Extract the [x, y] coordinate from the center of the cell holding the provided text.  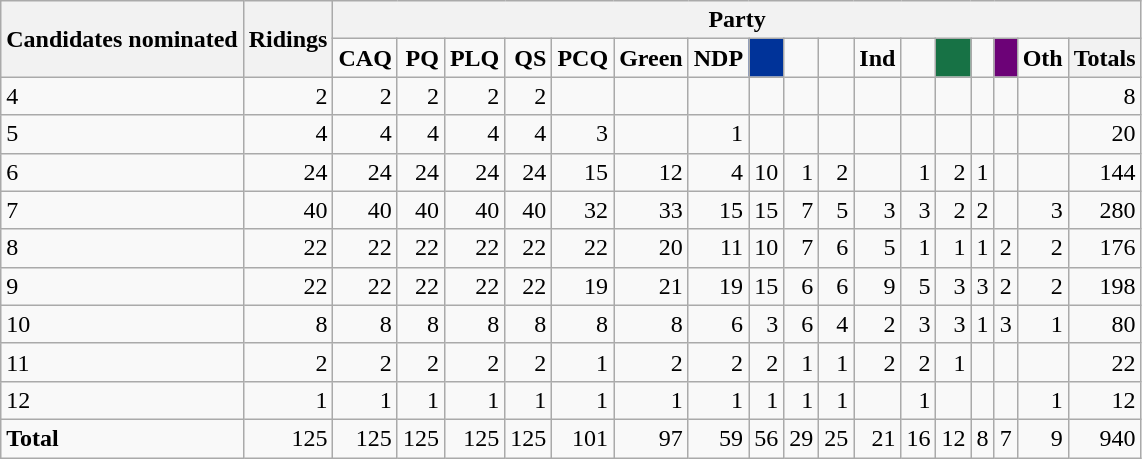
144 [1104, 172]
29 [802, 438]
16 [918, 438]
Ind [878, 58]
Candidates nominated [122, 39]
101 [583, 438]
97 [652, 438]
QS [528, 58]
PQ [420, 58]
33 [652, 210]
CAQ [365, 58]
32 [583, 210]
59 [718, 438]
940 [1104, 438]
PLQ [474, 58]
Party [737, 20]
NDP [718, 58]
80 [1104, 324]
280 [1104, 210]
Oth [1042, 58]
Totals [1104, 58]
56 [766, 438]
25 [836, 438]
PCQ [583, 58]
176 [1104, 248]
Total [122, 438]
Green [652, 58]
198 [1104, 286]
Ridings [288, 39]
